Pinpoint the cell where the given text exists, returning its (X, Y) midpoint coordinate. 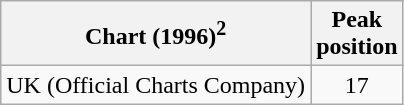
Chart (1996)2 (156, 34)
UK (Official Charts Company) (156, 85)
Peakposition (357, 34)
17 (357, 85)
